Find where the given text appears and provide that cell's center as (x, y) coordinate. 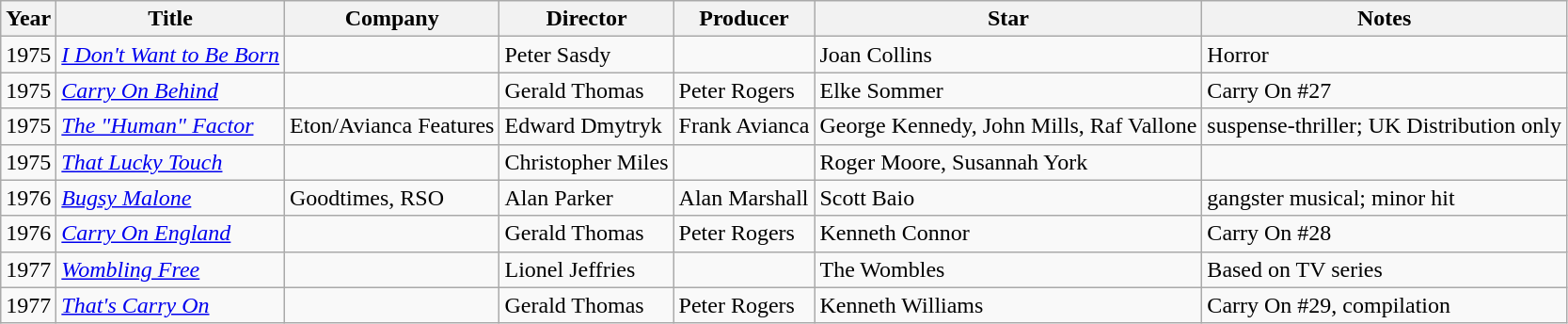
Alan Parker (587, 198)
Notes (1385, 19)
Wombling Free (171, 269)
Eton/Avianca Features (391, 126)
Based on TV series (1385, 269)
Director (587, 19)
Elke Sommer (1008, 90)
Goodtimes, RSO (391, 198)
Kenneth Connor (1008, 234)
Alan Marshall (744, 198)
Scott Baio (1008, 198)
Kenneth Williams (1008, 305)
Carry On England (171, 234)
Carry On #27 (1385, 90)
Horror (1385, 55)
Producer (744, 19)
I Don't Want to Be Born (171, 55)
Carry On #29, compilation (1385, 305)
Roger Moore, Susannah York (1008, 162)
Christopher Miles (587, 162)
The "Human" Factor (171, 126)
Year (28, 19)
Bugsy Malone (171, 198)
gangster musical; minor hit (1385, 198)
Edward Dmytryk (587, 126)
Lionel Jeffries (587, 269)
Star (1008, 19)
Title (171, 19)
Carry On #28 (1385, 234)
Peter Sasdy (587, 55)
The Wombles (1008, 269)
Carry On Behind (171, 90)
Frank Avianca (744, 126)
George Kennedy, John Mills, Raf Vallone (1008, 126)
That's Carry On (171, 305)
Joan Collins (1008, 55)
suspense-thriller; UK Distribution only (1385, 126)
Company (391, 19)
That Lucky Touch (171, 162)
